Scan for the cell matching the given text and deliver its (X, Y) coordinate at center. 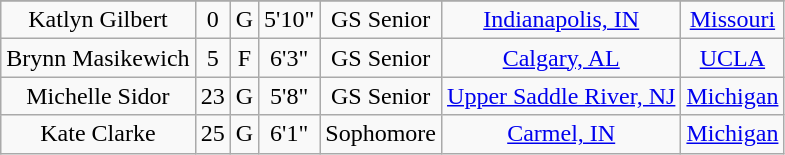
UCLA (732, 58)
Carmel, IN (562, 134)
23 (212, 96)
25 (212, 134)
Indianapolis, IN (562, 20)
Upper Saddle River, NJ (562, 96)
6'1" (290, 134)
6'3" (290, 58)
5'10" (290, 20)
Kate Clarke (98, 134)
Katlyn Gilbert (98, 20)
Missouri (732, 20)
Brynn Masikewich (98, 58)
F (244, 58)
Michelle Sidor (98, 96)
Calgary, AL (562, 58)
0 (212, 20)
Sophomore (381, 134)
5'8" (290, 96)
5 (212, 58)
